Find where the given text appears and provide that cell's center as (x, y) coordinate. 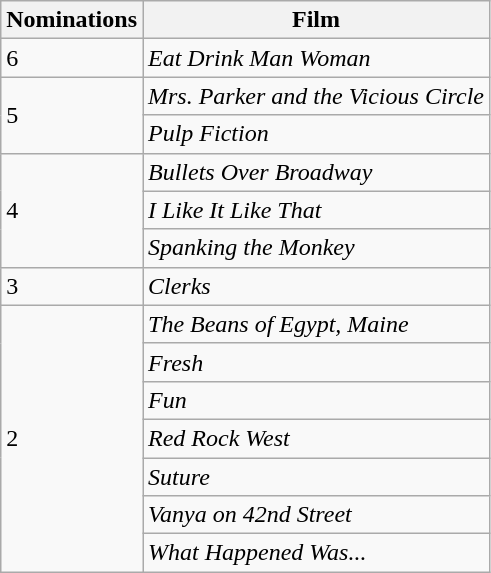
Nominations (72, 20)
Eat Drink Man Woman (316, 58)
Fresh (316, 362)
Red Rock West (316, 438)
Bullets Over Broadway (316, 172)
What Happened Was... (316, 553)
I Like It Like That (316, 210)
Suture (316, 477)
Film (316, 20)
5 (72, 115)
2 (72, 438)
Mrs. Parker and the Vicious Circle (316, 96)
Pulp Fiction (316, 134)
3 (72, 286)
Spanking the Monkey (316, 248)
4 (72, 210)
Vanya on 42nd Street (316, 515)
6 (72, 58)
Clerks (316, 286)
Fun (316, 400)
The Beans of Egypt, Maine (316, 324)
